From the cell containing the given text, extract its center point as (X, Y) coordinate. 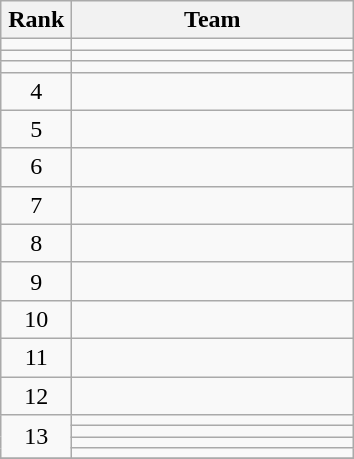
Rank (36, 20)
6 (36, 167)
9 (36, 281)
11 (36, 357)
4 (36, 91)
7 (36, 205)
13 (36, 437)
10 (36, 319)
8 (36, 243)
Team (212, 20)
12 (36, 395)
5 (36, 129)
